Search for the cell housing the specified text and yield its (X, Y) center coordinate. 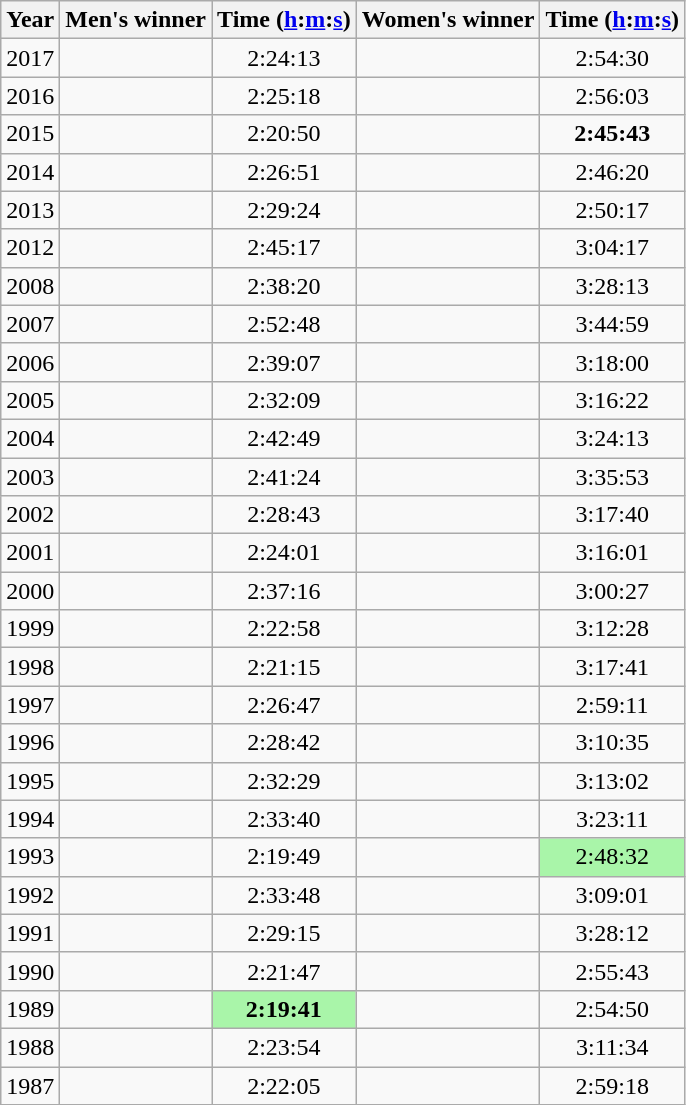
2:24:13 (284, 58)
2:45:17 (284, 248)
3:04:17 (612, 248)
Year (30, 20)
2015 (30, 134)
2:26:51 (284, 172)
Men's winner (136, 20)
3:00:27 (612, 591)
3:09:01 (612, 895)
2:54:30 (612, 58)
2:22:58 (284, 629)
2003 (30, 477)
1989 (30, 1009)
1988 (30, 1047)
3:35:53 (612, 477)
2:32:29 (284, 781)
2:32:09 (284, 400)
2:33:48 (284, 895)
2:54:50 (612, 1009)
2:28:43 (284, 515)
2:19:41 (284, 1009)
3:28:12 (612, 933)
1996 (30, 743)
Women's winner (448, 20)
3:11:34 (612, 1047)
3:10:35 (612, 743)
2:33:40 (284, 819)
2:59:18 (612, 1085)
2:37:16 (284, 591)
3:28:13 (612, 286)
2006 (30, 362)
2:39:07 (284, 362)
1992 (30, 895)
2:48:32 (612, 857)
2:19:49 (284, 857)
3:17:41 (612, 667)
2:50:17 (612, 210)
2017 (30, 58)
2:56:03 (612, 96)
2012 (30, 248)
1999 (30, 629)
3:12:28 (612, 629)
1991 (30, 933)
3:16:22 (612, 400)
2:41:24 (284, 477)
2007 (30, 324)
3:16:01 (612, 553)
2:46:20 (612, 172)
2005 (30, 400)
2004 (30, 438)
3:44:59 (612, 324)
2000 (30, 591)
1987 (30, 1085)
1998 (30, 667)
3:18:00 (612, 362)
2:23:54 (284, 1047)
2008 (30, 286)
2:42:49 (284, 438)
2013 (30, 210)
2:29:15 (284, 933)
1994 (30, 819)
3:23:11 (612, 819)
1995 (30, 781)
2:22:05 (284, 1085)
2:20:50 (284, 134)
2:26:47 (284, 705)
1993 (30, 857)
2:59:11 (612, 705)
2:25:18 (284, 96)
3:13:02 (612, 781)
2:28:42 (284, 743)
1990 (30, 971)
2:38:20 (284, 286)
2:21:15 (284, 667)
2:24:01 (284, 553)
2014 (30, 172)
2:55:43 (612, 971)
2:29:24 (284, 210)
3:17:40 (612, 515)
2002 (30, 515)
2001 (30, 553)
2:21:47 (284, 971)
2:52:48 (284, 324)
1997 (30, 705)
2016 (30, 96)
3:24:13 (612, 438)
2:45:43 (612, 134)
